Provide the [x, y] coordinate of the cell's center where the given text is located.  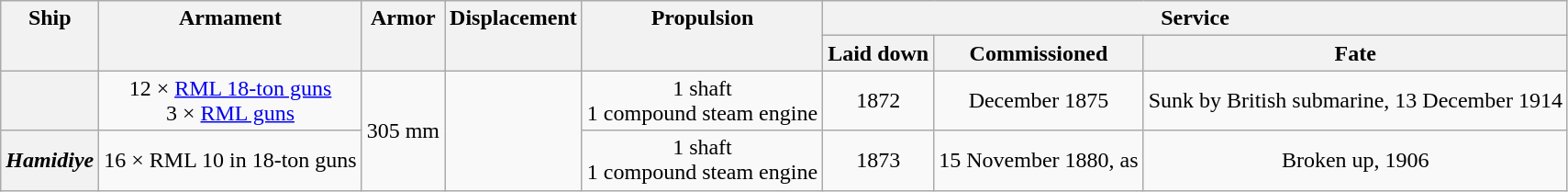
1872 [879, 101]
Propulsion [702, 36]
12 × RML 18-ton guns3 × RML guns [230, 101]
15 November 1880, as [1039, 160]
16 × RML 10 in 18-ton guns [230, 160]
Laid down [879, 53]
Broken up, 1906 [1355, 160]
Service [1195, 18]
Armor [403, 36]
305 mm [403, 130]
Commissioned [1039, 53]
December 1875 [1039, 101]
Hamidiye [50, 160]
Displacement [514, 36]
Ship [50, 36]
Fate [1355, 53]
Sunk by British submarine, 13 December 1914 [1355, 101]
1873 [879, 160]
Armament [230, 36]
